Provide the [x, y] coordinate of the cell's center where the given text is located.  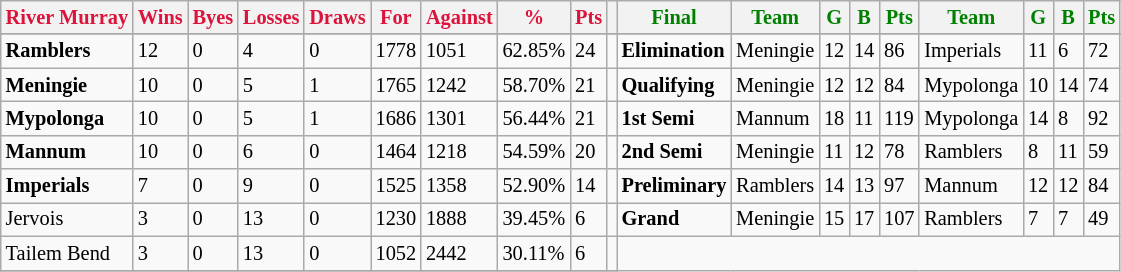
72 [1102, 51]
Jervois [67, 219]
1st Semi [674, 118]
1218 [460, 152]
Final [674, 17]
59 [1102, 152]
Against [460, 17]
54.59% [534, 152]
107 [899, 219]
Grand [674, 219]
30.11% [534, 253]
1242 [460, 85]
Byes [213, 17]
1230 [396, 219]
1778 [396, 51]
1464 [396, 152]
39.45% [534, 219]
2nd Semi [674, 152]
% [534, 17]
9 [271, 186]
20 [588, 152]
Wins [160, 17]
15 [834, 219]
River Murray [67, 17]
1888 [460, 219]
1052 [396, 253]
Draws [337, 17]
49 [1102, 219]
97 [899, 186]
56.44% [534, 118]
74 [1102, 85]
Tailem Bend [67, 253]
1301 [460, 118]
17 [864, 219]
1686 [396, 118]
1765 [396, 85]
52.90% [534, 186]
119 [899, 118]
58.70% [534, 85]
78 [899, 152]
Preliminary [674, 186]
86 [899, 51]
Qualifying [674, 85]
62.85% [534, 51]
Elimination [674, 51]
For [396, 17]
Losses [271, 17]
18 [834, 118]
24 [588, 51]
1051 [460, 51]
1358 [460, 186]
4 [271, 51]
2442 [460, 253]
92 [1102, 118]
1525 [396, 186]
